Scan for the cell matching the given text and deliver its (x, y) coordinate at center. 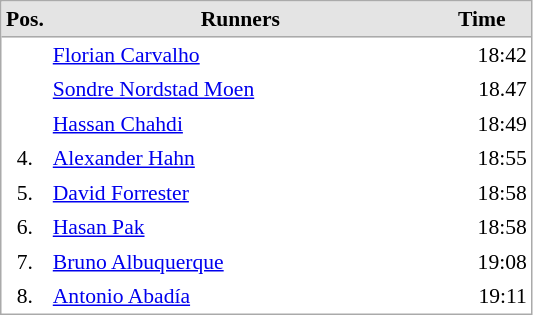
Pos. (26, 20)
Antonio Abadía (240, 296)
Hassan Chahdi (240, 123)
5. (26, 193)
Time (482, 20)
Bruno Albuquerque (240, 261)
19:11 (482, 296)
18.47 (482, 89)
Alexander Hahn (240, 158)
4. (26, 158)
David Forrester (240, 193)
Hasan Pak (240, 227)
18:42 (482, 55)
Sondre Nordstad Moen (240, 89)
Florian Carvalho (240, 55)
Runners (240, 20)
6. (26, 227)
8. (26, 296)
19:08 (482, 261)
18:49 (482, 123)
7. (26, 261)
18:55 (482, 158)
